Detect which cell encompasses the target text, then output its (x, y) center coordinate. 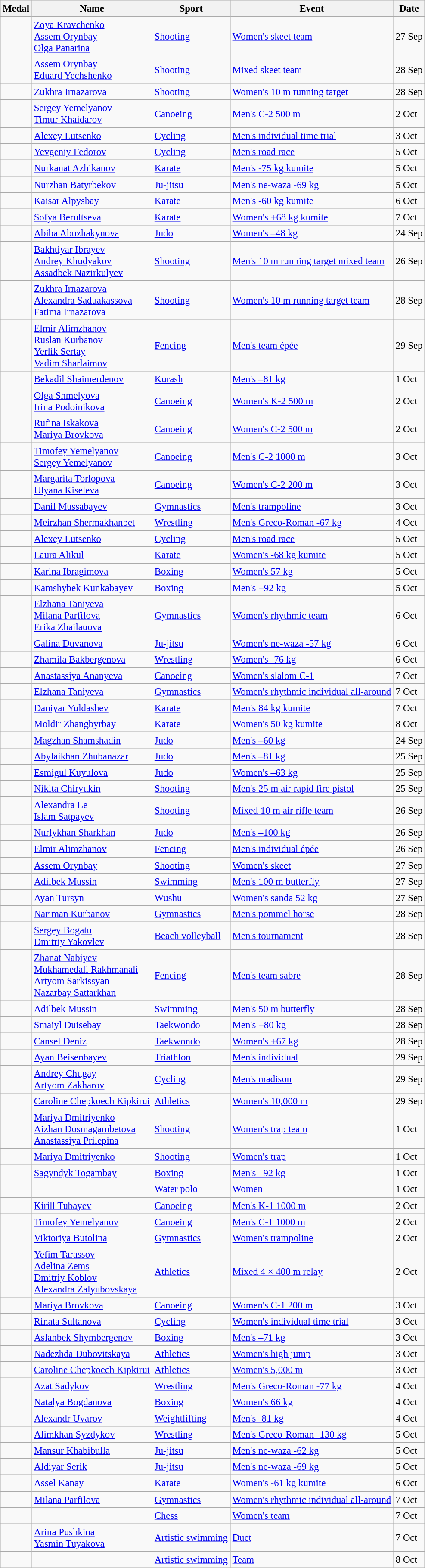
Kirill Tubayev (92, 1205)
Women's 10 m running target team (312, 301)
Men's C-1 1000 m (312, 1222)
Mixed skeet team (312, 70)
Women's slalom C-1 (312, 676)
Timofey YemelyanovSergey Yemelyanov (92, 457)
Women's sanda 52 kg (312, 898)
Galina Duvanova (92, 643)
Women's -68 kg kumite (312, 555)
Mansur Khabibulla (92, 1451)
Bakhtiyar IbrayevAndrey KhudyakovAssadbek Nazirkulyev (92, 261)
Elzhana TaniyevaMilana ParfilovaErika Zhailauova (92, 615)
Nurkanat Azhikanov (92, 168)
Women's –48 kg (312, 233)
Chess (191, 1515)
Women's 50 kg kumite (312, 724)
Women's individual time trial (312, 1321)
Esmigul Kuyulova (92, 773)
Kaisar Alpysbay (92, 201)
Men's C-2 1000 m (312, 457)
Women's C-2 500 m (312, 429)
Duet (312, 1538)
Nurlykhan Sharkhan (92, 833)
Viktoriya Butolina (92, 1238)
Mixed 4 × 400 m relay (312, 1272)
Women's K-2 500 m (312, 401)
Elmir AlimzhanovRuslan KurbanovYerlik SertayVadim Sharlaimov (92, 345)
Daniyar Yuldashev (92, 708)
Rinata Sultanova (92, 1321)
Yefim TarassovAdelina ZemsDmitriy KoblovAlexandra Zalyubovskaya (92, 1272)
Triathlon (191, 1057)
Nurzhan Batyrbekov (92, 185)
Event (312, 9)
Men's team épée (312, 345)
Men's individual (312, 1057)
Men's Greco-Roman -77 kg (312, 1386)
Men's madison (312, 1080)
Azat Sadykov (92, 1386)
Margarita TorlopovaUlyana Kiseleva (92, 485)
Weightlifting (191, 1419)
Women's C-1 200 m (312, 1305)
Milana Parfilova (92, 1500)
Men's –100 kg (312, 833)
Ayan Tursyn (92, 898)
Danil Mussabayev (92, 507)
Kamshybek Kunkabayev (92, 588)
Elzhana Taniyeva (92, 692)
Women's high jump (312, 1354)
Men's -81 kg (312, 1419)
Women's +68 kg kumite (312, 217)
Water polo (191, 1190)
Women's 10 m running target (312, 92)
Andrey ChugayArtyom Zakharov (92, 1080)
Assem Orynbay (92, 865)
Women's skeet (312, 865)
Women's skeet team (312, 37)
Men's Greco-Roman -67 kg (312, 523)
Beach volleyball (191, 936)
Women's rhythmic team (312, 615)
Men's individual épée (312, 849)
Men's -60 kg kumite (312, 201)
Assem OrynbayEduard Yechshenko (92, 70)
Date (409, 9)
Sport (191, 9)
Men's –92 kg (312, 1173)
Wushu (191, 898)
Men's +80 kg (312, 1025)
Zukhra IrnazarovaAlexandra SaduakassovaFatima Irnazarova (92, 301)
Mariya Dmitriyenko (92, 1157)
Mariya Brovkova (92, 1305)
Women's ne-waza -57 kg (312, 643)
Zoya KravchenkoAssem OrynbayOlga Panarina (92, 37)
Women's C-2 200 m (312, 485)
Zukhra Irnazarova (92, 92)
Mixed 10 m air rifle team (312, 811)
Olga ShmelyovaIrina Podoinikova (92, 401)
Alexandr Uvarov (92, 1419)
Anastassiya Ananyeva (92, 676)
Abylaikhan Zhubanazar (92, 756)
Timofey Yemelyanov (92, 1222)
Zhanat NabiyevMukhamedali RakhmanaliArtyom SarkissyanNazarbay Sattarkhan (92, 976)
Assel Kanay (92, 1483)
Women's 57 kg (312, 571)
Men's –60 kg (312, 741)
Elmir Alimzhanov (92, 849)
Women's +67 kg (312, 1041)
Nariman Kurbanov (92, 914)
Men's +92 kg (312, 588)
Women's -76 kg (312, 660)
Women's 5,000 m (312, 1370)
Abiba Abuzhakynova (92, 233)
Women's trap (312, 1157)
Men's K-1 1000 m (312, 1205)
Men's trampoline (312, 507)
Sergey BogatuDmitriy Yakovlev (92, 936)
Men's C-2 500 m (312, 114)
Women's trampoline (312, 1238)
Men's ne-waza -62 kg (312, 1451)
Medal (16, 9)
Men's Greco-Roman -130 kg (312, 1435)
Women's –63 kg (312, 773)
Sofya Berultseva (92, 217)
Women's 10,000 m (312, 1101)
Men's –71 kg (312, 1338)
Men's tournament (312, 936)
Men's 84 kg kumite (312, 708)
Aslanbek Shymbergenov (92, 1338)
Men's team sabre (312, 976)
Cansel Deniz (92, 1041)
Men's 25 m air rapid fire pistol (312, 789)
Men's 100 m butterfly (312, 881)
Kurash (191, 379)
Nadezhda Dubovitskaya (92, 1354)
Name (92, 9)
Men's -75 kg kumite (312, 168)
Women's team (312, 1515)
Sergey YemelyanovTimur Khaidarov (92, 114)
Nikita Chiryukin (92, 789)
Men's 10 m running target mixed team (312, 261)
Arina PushkinaYasmin Tuyakova (92, 1538)
Meirzhan Shermakhanbet (92, 523)
Women (312, 1190)
Women's -61 kg kumite (312, 1483)
Laura Alikul (92, 555)
Magzhan Shamshadin (92, 741)
Aldiyar Serik (92, 1467)
Alexandra LeIslam Satpayev (92, 811)
Men's pommel horse (312, 914)
Alimkhan Syzdykov (92, 1435)
Yevgeniy Fedorov (92, 152)
Rufina IskakovaMariya Brovkova (92, 429)
Team (312, 1559)
Smaiyl Duisebay (92, 1025)
Bekadil Shaimerdenov (92, 379)
Natalya Bogdanova (92, 1402)
Zhamila Bakbergenova (92, 660)
Ayan Beisenbayev (92, 1057)
Karina Ibragimova (92, 571)
Moldir Zhangbyrbay (92, 724)
Women's trap team (312, 1129)
Women's 66 kg (312, 1402)
Mariya DmitriyenkoAizhan DosmagambetovaAnastassiya Prilepina (92, 1129)
Men's individual time trial (312, 136)
Men's 50 m butterfly (312, 1009)
Sagyndyk Togambay (92, 1173)
